Find where the given text appears and provide that cell's center as (x, y) coordinate. 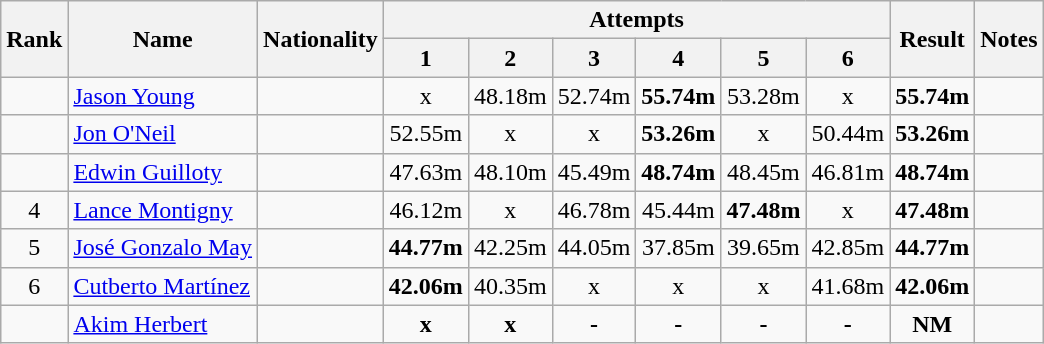
Cutberto Martínez (163, 286)
José Gonzalo May (163, 248)
Name (163, 39)
45.49m (594, 172)
47.63m (426, 172)
Akim Herbert (163, 324)
Lance Montigny (163, 210)
50.44m (848, 134)
Rank (34, 39)
Jason Young (163, 96)
53.28m (764, 96)
42.85m (848, 248)
40.35m (510, 286)
45.44m (678, 210)
Result (932, 39)
2 (510, 58)
48.45m (764, 172)
46.78m (594, 210)
39.65m (764, 248)
42.25m (510, 248)
NM (932, 324)
41.68m (848, 286)
Nationality (321, 39)
Edwin Guilloty (163, 172)
Notes (1009, 39)
46.12m (426, 210)
3 (594, 58)
46.81m (848, 172)
44.05m (594, 248)
48.18m (510, 96)
52.55m (426, 134)
37.85m (678, 248)
52.74m (594, 96)
48.10m (510, 172)
Attempts (636, 20)
Jon O'Neil (163, 134)
1 (426, 58)
